Locate the cell with the specified text and output its [x, y] center coordinate. 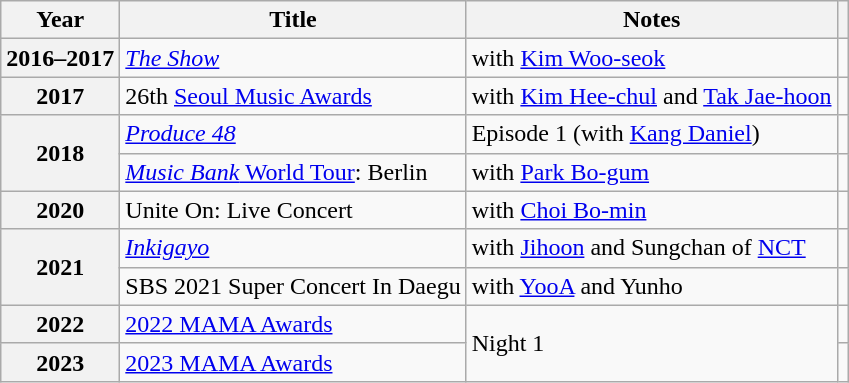
The Show [293, 58]
2018 [60, 153]
with YooA and Yunho [652, 286]
with Jihoon and Sungchan of NCT [652, 248]
Notes [652, 20]
with Kim Woo-seok [652, 58]
26th Seoul Music Awards [293, 96]
Produce 48 [293, 134]
2022 [60, 324]
2017 [60, 96]
with Park Bo-gum [652, 172]
Night 1 [652, 343]
2021 [60, 267]
2023 MAMA Awards [293, 362]
SBS 2021 Super Concert In Daegu [293, 286]
Year [60, 20]
2020 [60, 210]
Music Bank World Tour: Berlin [293, 172]
with Kim Hee-chul and Tak Jae-hoon [652, 96]
Unite On: Live Concert [293, 210]
Title [293, 20]
with Choi Bo-min [652, 210]
2016–2017 [60, 58]
Episode 1 (with Kang Daniel) [652, 134]
Inkigayo [293, 248]
2023 [60, 362]
2022 MAMA Awards [293, 324]
